Detect which cell encompasses the target text, then output its (x, y) center coordinate. 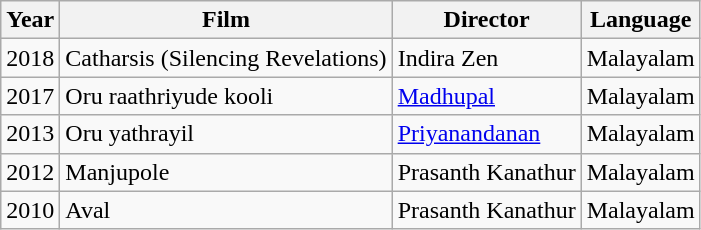
2013 (30, 134)
Manjupole (226, 172)
Priyanandanan (486, 134)
Film (226, 20)
2017 (30, 96)
2018 (30, 58)
Language (640, 20)
Oru raathriyude kooli (226, 96)
Madhupal (486, 96)
2010 (30, 210)
Director (486, 20)
Indira Zen (486, 58)
Catharsis (Silencing Revelations) (226, 58)
Aval (226, 210)
2012 (30, 172)
Oru yathrayil (226, 134)
Year (30, 20)
